Locate the cell with the specified text and output its [x, y] center coordinate. 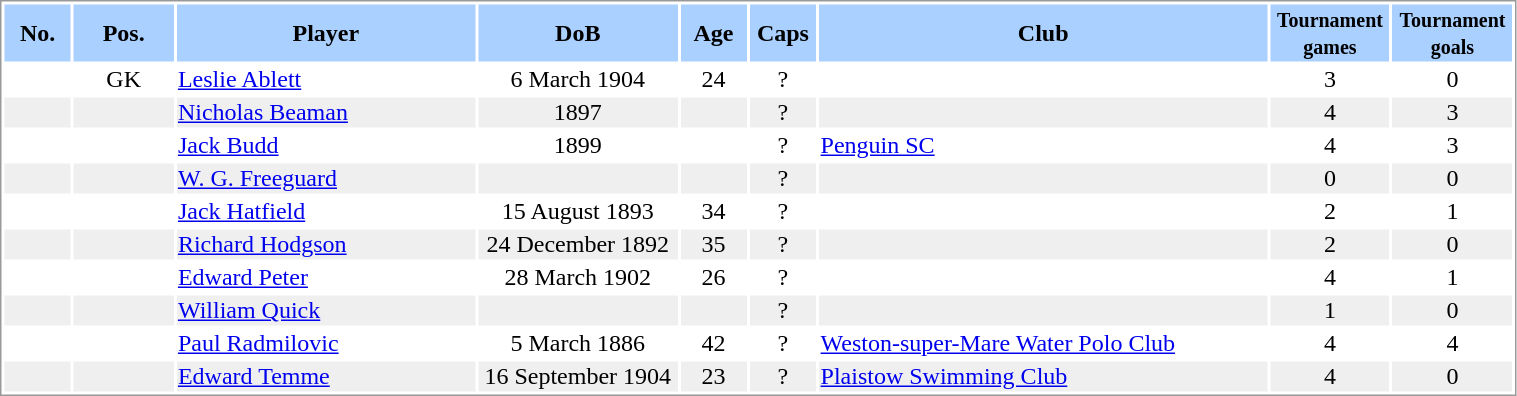
35 [713, 245]
6 March 1904 [578, 79]
42 [713, 343]
Tournamentgames [1330, 32]
Club [1043, 32]
DoB [578, 32]
Age [713, 32]
Player [326, 32]
26 [713, 277]
34 [713, 211]
24 [713, 79]
23 [713, 377]
Plaistow Swimming Club [1043, 377]
Pos. [124, 32]
GK [124, 79]
15 August 1893 [578, 211]
Nicholas Beaman [326, 113]
28 March 1902 [578, 277]
Leslie Ablett [326, 79]
No. [37, 32]
Caps [783, 32]
Penguin SC [1043, 145]
Weston-super-Mare Water Polo Club [1043, 343]
Edward Temme [326, 377]
1897 [578, 113]
1899 [578, 145]
Jack Budd [326, 145]
W. G. Freeguard [326, 179]
16 September 1904 [578, 377]
Edward Peter [326, 277]
Tournamentgoals [1453, 32]
Jack Hatfield [326, 211]
Richard Hodgson [326, 245]
5 March 1886 [578, 343]
24 December 1892 [578, 245]
Paul Radmilovic [326, 343]
William Quick [326, 311]
